Capture the cell that displays the provided text and extract its [x, y] central coordinate. 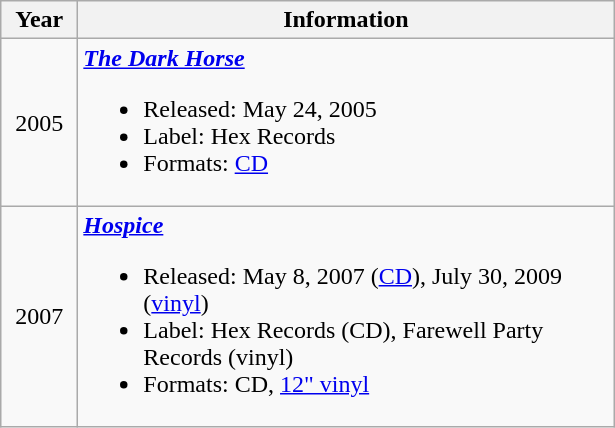
2005 [40, 122]
HospiceReleased: May 8, 2007 (CD), July 30, 2009 (vinyl)Label: Hex Records (CD), Farewell Party Records (vinyl)Formats: CD, 12" vinyl [346, 316]
The Dark HorseReleased: May 24, 2005Label: Hex RecordsFormats: CD [346, 122]
2007 [40, 316]
Information [346, 20]
Year [40, 20]
